Pinpoint the cell where the given text exists, returning its (x, y) midpoint coordinate. 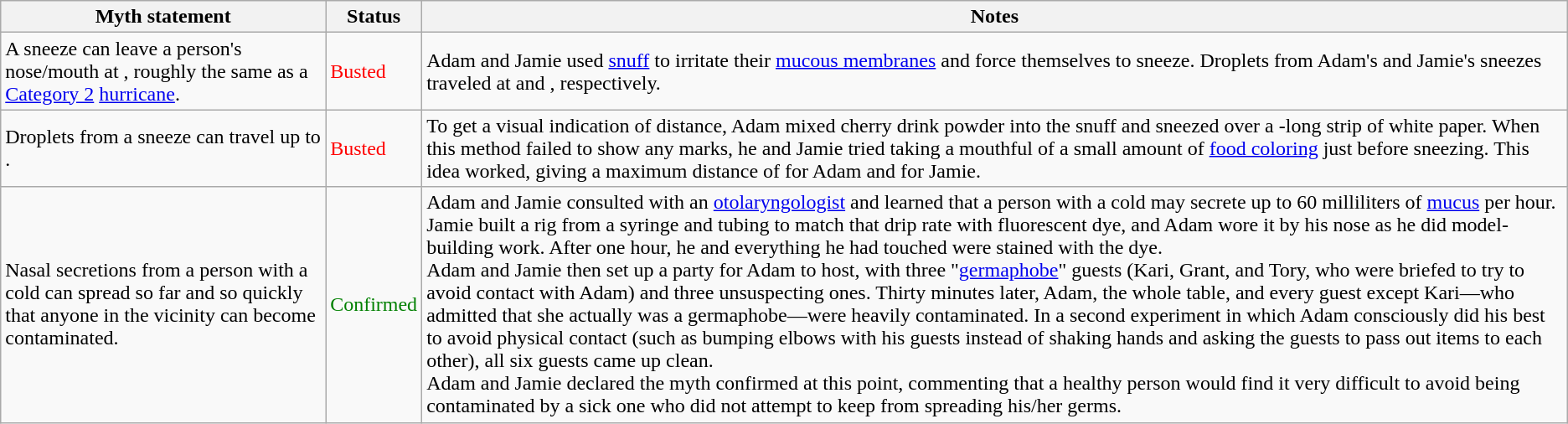
Droplets from a sneeze can travel up to . (163, 148)
A sneeze can leave a person's nose/mouth at , roughly the same as a Category 2 hurricane. (163, 71)
Notes (995, 17)
Nasal secretions from a person with a cold can spread so far and so quickly that anyone in the vicinity can become contaminated. (163, 305)
Status (374, 17)
Myth statement (163, 17)
Confirmed (374, 305)
